Extract the [X, Y] coordinate from the center of the cell holding the provided text.  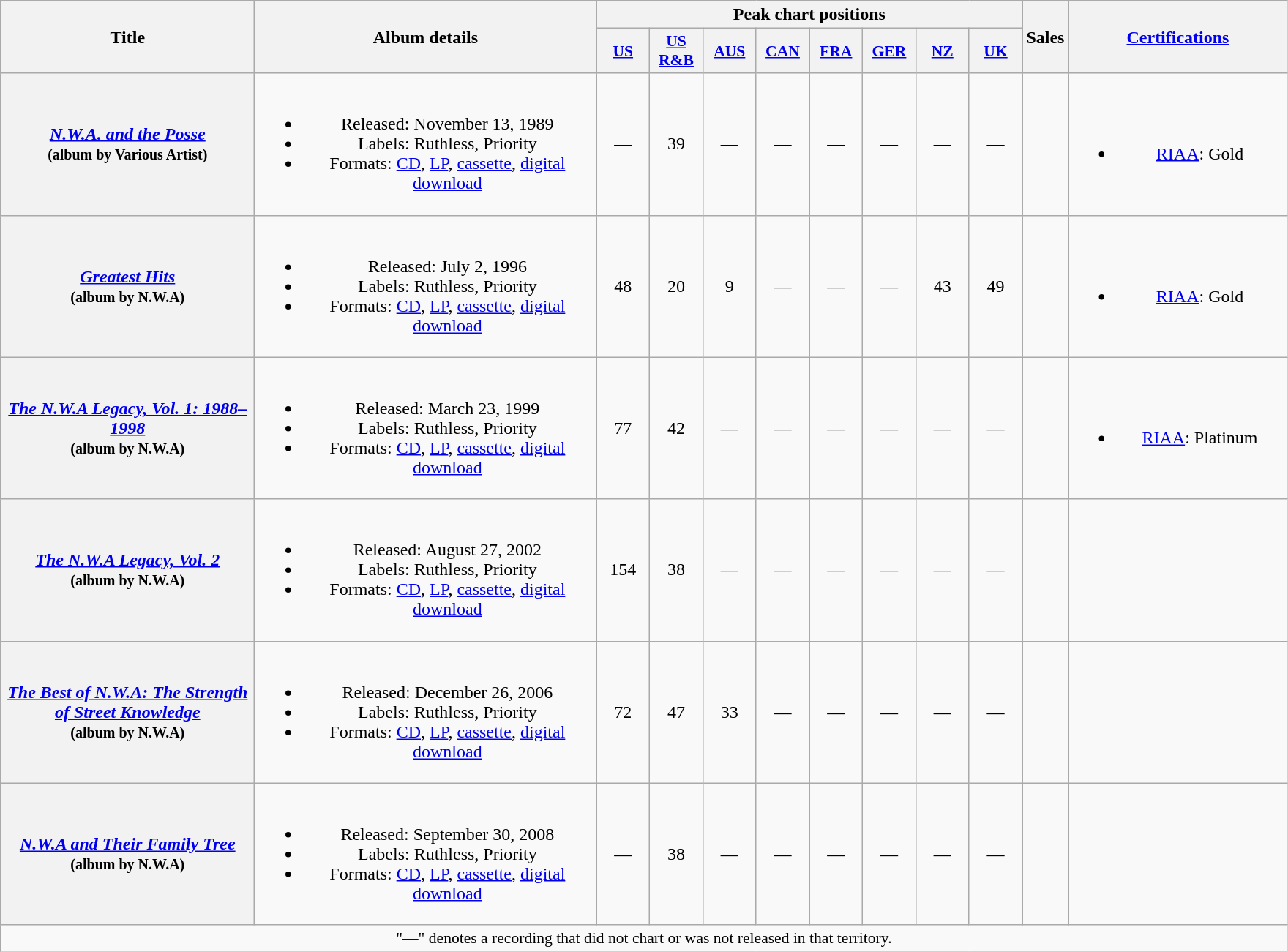
RIAA: Platinum [1178, 428]
GER [890, 51]
33 [729, 712]
The Best of N.W.A: The Strength of Street Knowledge(album by N.W.A) [127, 712]
"—" denotes a recording that did not chart or was not released in that territory. [644, 938]
Sales [1045, 37]
N.W.A. and the Posse(album by Various Artist) [127, 144]
Title [127, 37]
Album details [426, 37]
NZ [943, 51]
Greatest Hits(album by N.W.A) [127, 286]
The N.W.A Legacy, Vol. 2(album by N.W.A) [127, 570]
N.W.A and Their Family Tree(album by N.W.A) [127, 854]
9 [729, 286]
Peak chart positions [809, 15]
49 [995, 286]
39 [676, 144]
The N.W.A Legacy, Vol. 1: 1988–1998(album by N.W.A) [127, 428]
AUS [729, 51]
Released: December 26, 2006Labels: Ruthless, PriorityFormats: CD, LP, cassette, digital download [426, 712]
42 [676, 428]
USR&B [676, 51]
Released: September 30, 2008Labels: Ruthless, PriorityFormats: CD, LP, cassette, digital download [426, 854]
FRA [836, 51]
Released: July 2, 1996Labels: Ruthless, PriorityFormats: CD, LP, cassette, digital download [426, 286]
Released: August 27, 2002Labels: Ruthless, PriorityFormats: CD, LP, cassette, digital download [426, 570]
Released: November 13, 1989Labels: Ruthless, PriorityFormats: CD, LP, cassette, digital download [426, 144]
CAN [783, 51]
Released: March 23, 1999Labels: Ruthless, PriorityFormats: CD, LP, cassette, digital download [426, 428]
48 [624, 286]
154 [624, 570]
US [624, 51]
43 [943, 286]
47 [676, 712]
20 [676, 286]
UK [995, 51]
77 [624, 428]
72 [624, 712]
Certifications [1178, 37]
